Determine the [X, Y] coordinate at the center of the cell enclosing the given text.  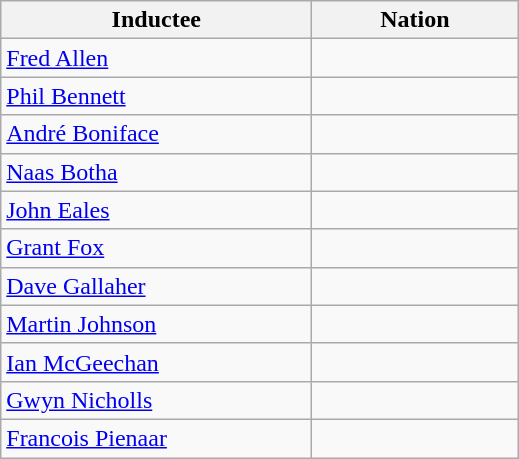
Fred Allen [156, 58]
Inductee [156, 20]
Ian McGeechan [156, 362]
Phil Bennett [156, 96]
Nation [415, 20]
Martin Johnson [156, 324]
Dave Gallaher [156, 286]
André Boniface [156, 134]
John Eales [156, 210]
Francois Pienaar [156, 438]
Grant Fox [156, 248]
Naas Botha [156, 172]
Gwyn Nicholls [156, 400]
